Return the [x, y] coordinate for the center point of the cell that contains the specified text.  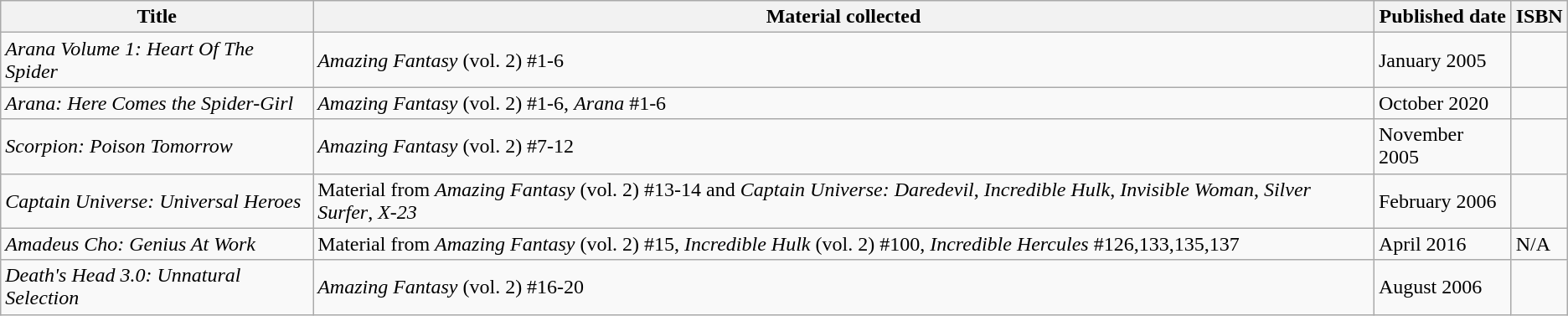
October 2020 [1442, 103]
August 2006 [1442, 287]
November 2005 [1442, 146]
April 2016 [1442, 244]
February 2006 [1442, 201]
Amazing Fantasy (vol. 2) #16-20 [844, 287]
Arana Volume 1: Heart Of The Spider [157, 60]
January 2005 [1442, 60]
Material collected [844, 17]
ISBN [1540, 17]
Amazing Fantasy (vol. 2) #7-12 [844, 146]
Published date [1442, 17]
Amazing Fantasy (vol. 2) #1-6, Arana #1-6 [844, 103]
Scorpion: Poison Tomorrow [157, 146]
Amadeus Cho: Genius At Work [157, 244]
Amazing Fantasy (vol. 2) #1-6 [844, 60]
Material from Amazing Fantasy (vol. 2) #15, Incredible Hulk (vol. 2) #100, Incredible Hercules #126,133,135,137 [844, 244]
Material from Amazing Fantasy (vol. 2) #13-14 and Captain Universe: Daredevil, Incredible Hulk, Invisible Woman, Silver Surfer, X-23 [844, 201]
Arana: Here Comes the Spider-Girl [157, 103]
Captain Universe: Universal Heroes [157, 201]
N/A [1540, 244]
Title [157, 17]
Death's Head 3.0: Unnatural Selection [157, 287]
